Identify which cell holds the provided text, then report its (x, y) central coordinate. 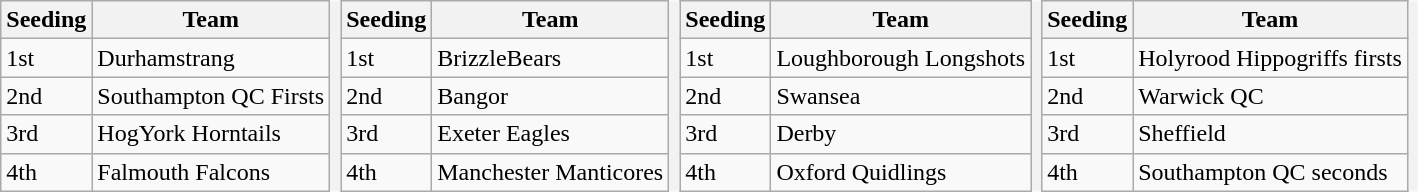
Southampton QC seconds (1270, 172)
Durhamstrang (211, 58)
HogYork Horntails (211, 134)
Loughborough Longshots (901, 58)
BrizzleBears (550, 58)
Exeter Eagles (550, 134)
Oxford Quidlings (901, 172)
Sheffield (1270, 134)
Derby (901, 134)
Warwick QC (1270, 96)
Southampton QC Firsts (211, 96)
Bangor (550, 96)
Manchester Manticores (550, 172)
Swansea (901, 96)
Holyrood Hippogriffs firsts (1270, 58)
Falmouth Falcons (211, 172)
